Capture the cell that displays the provided text and extract its [x, y] central coordinate. 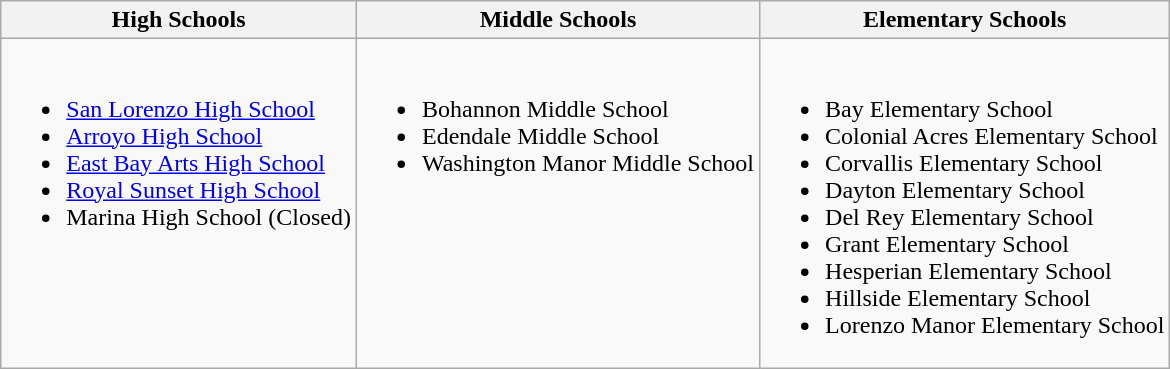
High Schools [179, 20]
Middle Schools [558, 20]
Bohannon Middle SchoolEdendale Middle SchoolWashington Manor Middle School [558, 204]
Elementary Schools [965, 20]
San Lorenzo High SchoolArroyo High SchoolEast Bay Arts High SchoolRoyal Sunset High SchoolMarina High School (Closed) [179, 204]
